Identify which cell holds the provided text, then report its [X, Y] central coordinate. 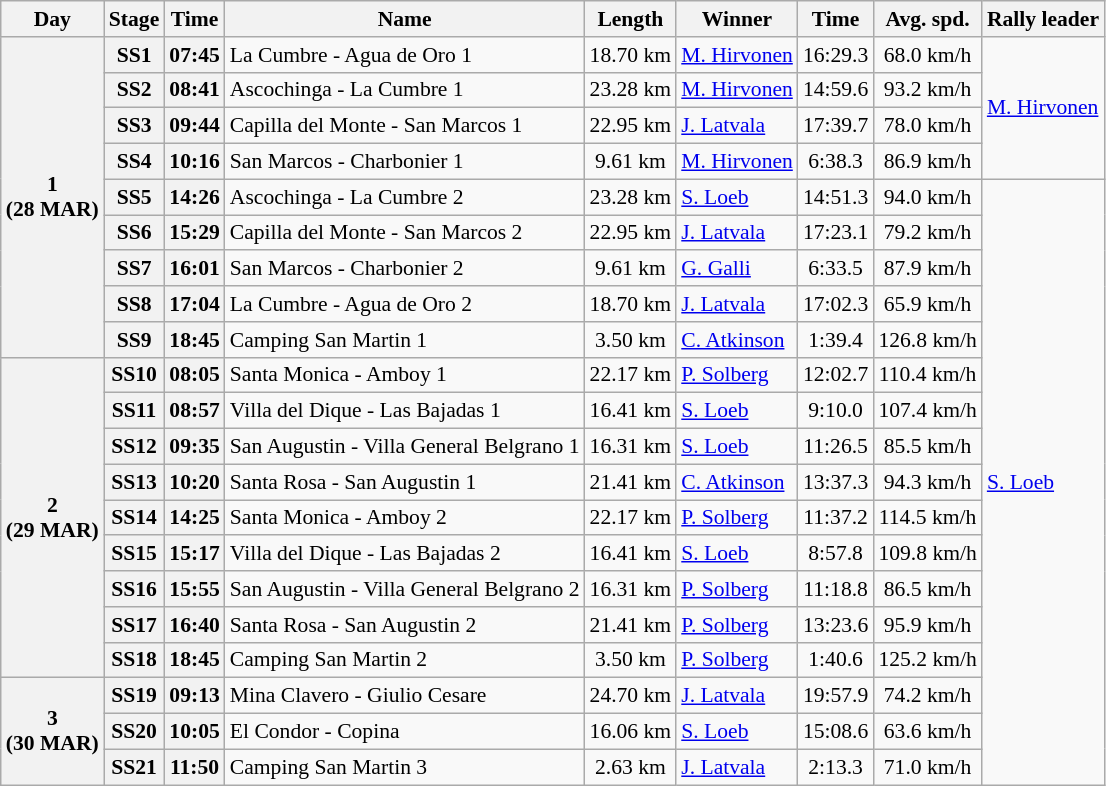
SS11 [134, 411]
SS18 [134, 660]
Santa Monica - Amboy 1 [405, 375]
1(28 MAR) [52, 198]
15:08.6 [836, 732]
Rally leader [1043, 19]
Day [52, 19]
11:26.5 [836, 447]
SS3 [134, 126]
2(29 MAR) [52, 518]
16.06 km [631, 732]
24.70 km [631, 696]
La Cumbre - Agua de Oro 2 [405, 304]
Avg. spd. [927, 19]
1:39.4 [836, 340]
14:26 [194, 197]
Capilla del Monte - San Marcos 2 [405, 233]
15:55 [194, 589]
G. Galli [737, 269]
2:13.3 [836, 767]
Santa Rosa - San Augustin 1 [405, 482]
Capilla del Monte - San Marcos 1 [405, 126]
11:50 [194, 767]
San Marcos - Charbonier 1 [405, 162]
San Augustin - Villa General Belgrano 2 [405, 589]
87.9 km/h [927, 269]
SS5 [134, 197]
11:37.2 [836, 518]
9:10.0 [836, 411]
SS14 [134, 518]
6:38.3 [836, 162]
86.9 km/h [927, 162]
71.0 km/h [927, 767]
15:29 [194, 233]
16:01 [194, 269]
85.5 km/h [927, 447]
95.9 km/h [927, 625]
Length [631, 19]
107.4 km/h [927, 411]
12:02.7 [836, 375]
San Marcos - Charbonier 2 [405, 269]
Camping San Martin 1 [405, 340]
09:13 [194, 696]
SS9 [134, 340]
Ascochinga - La Cumbre 2 [405, 197]
SS2 [134, 90]
Stage [134, 19]
Villa del Dique - Las Bajadas 2 [405, 554]
Santa Monica - Amboy 2 [405, 518]
110.4 km/h [927, 375]
SS15 [134, 554]
15:17 [194, 554]
2.63 km [631, 767]
El Condor - Copina [405, 732]
Camping San Martin 3 [405, 767]
93.2 km/h [927, 90]
09:35 [194, 447]
19:57.9 [836, 696]
94.0 km/h [927, 197]
SS17 [134, 625]
1:40.6 [836, 660]
SS20 [134, 732]
SS16 [134, 589]
SS7 [134, 269]
07:45 [194, 55]
79.2 km/h [927, 233]
14:51.3 [836, 197]
109.8 km/h [927, 554]
16:29.3 [836, 55]
Mina Clavero - Giulio Cesare [405, 696]
SS21 [134, 767]
SS12 [134, 447]
6:33.5 [836, 269]
63.6 km/h [927, 732]
17:04 [194, 304]
10:20 [194, 482]
13:23.6 [836, 625]
17:02.3 [836, 304]
SS13 [134, 482]
SS19 [134, 696]
16:40 [194, 625]
78.0 km/h [927, 126]
SS4 [134, 162]
94.3 km/h [927, 482]
10:16 [194, 162]
Winner [737, 19]
San Augustin - Villa General Belgrano 1 [405, 447]
SS10 [134, 375]
68.0 km/h [927, 55]
17:39.7 [836, 126]
10:05 [194, 732]
SS8 [134, 304]
125.2 km/h [927, 660]
14:59.6 [836, 90]
11:18.8 [836, 589]
08:05 [194, 375]
114.5 km/h [927, 518]
13:37.3 [836, 482]
Ascochinga - La Cumbre 1 [405, 90]
65.9 km/h [927, 304]
09:44 [194, 126]
126.8 km/h [927, 340]
Villa del Dique - Las Bajadas 1 [405, 411]
Camping San Martin 2 [405, 660]
17:23.1 [836, 233]
86.5 km/h [927, 589]
SS6 [134, 233]
Santa Rosa - San Augustin 2 [405, 625]
Name [405, 19]
SS1 [134, 55]
3(30 MAR) [52, 732]
La Cumbre - Agua de Oro 1 [405, 55]
08:57 [194, 411]
74.2 km/h [927, 696]
14:25 [194, 518]
8:57.8 [836, 554]
08:41 [194, 90]
